For the text-containing cell, return its midpoint in [x, y] coordinate format. 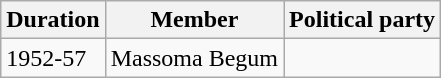
Massoma Begum [194, 58]
1952-57 [53, 58]
Political party [362, 20]
Duration [53, 20]
Member [194, 20]
